Scan for the cell matching the given text and deliver its [x, y] coordinate at center. 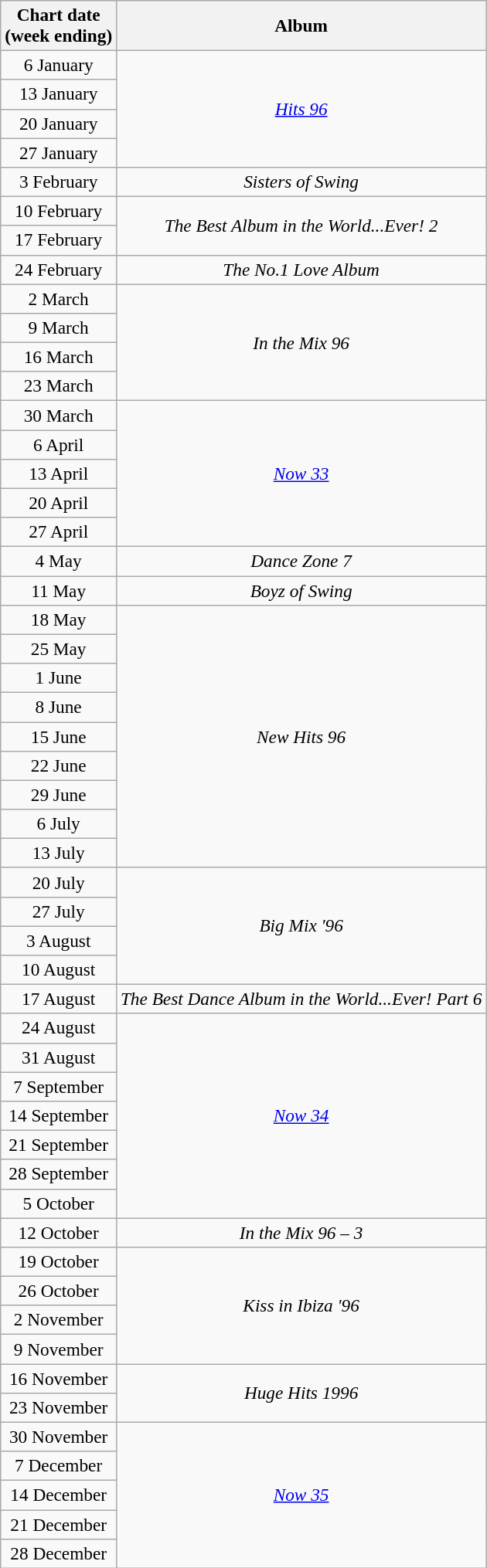
17 August [59, 999]
Now 33 [301, 473]
9 March [59, 328]
15 June [59, 736]
6 April [59, 444]
11 May [59, 590]
6 July [59, 823]
27 July [59, 911]
Dance Zone 7 [301, 561]
1 June [59, 677]
3 August [59, 940]
Album [301, 25]
28 September [59, 1174]
19 October [59, 1261]
22 June [59, 765]
7 September [59, 1086]
16 November [59, 1378]
Chart date(week ending) [59, 25]
26 October [59, 1291]
2 November [59, 1320]
8 June [59, 707]
4 May [59, 561]
14 December [59, 1495]
New Hits 96 [301, 736]
10 February [59, 211]
27 April [59, 532]
In the Mix 96 [301, 341]
14 September [59, 1115]
20 April [59, 503]
The No.1 Love Album [301, 270]
Hits 96 [301, 108]
Sisters of Swing [301, 182]
13 April [59, 473]
Now 35 [301, 1495]
5 October [59, 1203]
29 June [59, 795]
23 March [59, 386]
12 October [59, 1232]
2 March [59, 298]
30 November [59, 1437]
31 August [59, 1057]
In the Mix 96 – 3 [301, 1232]
16 March [59, 357]
13 July [59, 853]
Boyz of Swing [301, 590]
18 May [59, 619]
9 November [59, 1349]
30 March [59, 415]
27 January [59, 152]
21 December [59, 1524]
13 January [59, 94]
20 January [59, 124]
10 August [59, 969]
7 December [59, 1466]
17 February [59, 240]
Huge Hits 1996 [301, 1393]
Big Mix '96 [301, 925]
20 July [59, 882]
24 August [59, 1028]
6 January [59, 65]
25 May [59, 649]
3 February [59, 182]
The Best Dance Album in the World...Ever! Part 6 [301, 999]
21 September [59, 1145]
23 November [59, 1407]
The Best Album in the World...Ever! 2 [301, 226]
Kiss in Ibiza '96 [301, 1305]
Now 34 [301, 1115]
28 December [59, 1553]
24 February [59, 270]
